Provide the [x, y] coordinate of the cell's center where the given text is located.  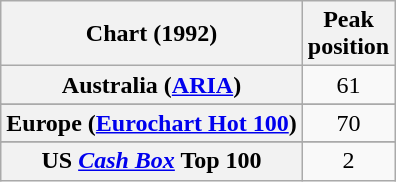
2 [348, 161]
70 [348, 123]
Europe (Eurochart Hot 100) [152, 123]
Australia (ARIA) [152, 85]
Peakposition [348, 34]
Chart (1992) [152, 34]
US Cash Box Top 100 [152, 161]
61 [348, 85]
